From the cell containing the given text, extract its center point as [X, Y] coordinate. 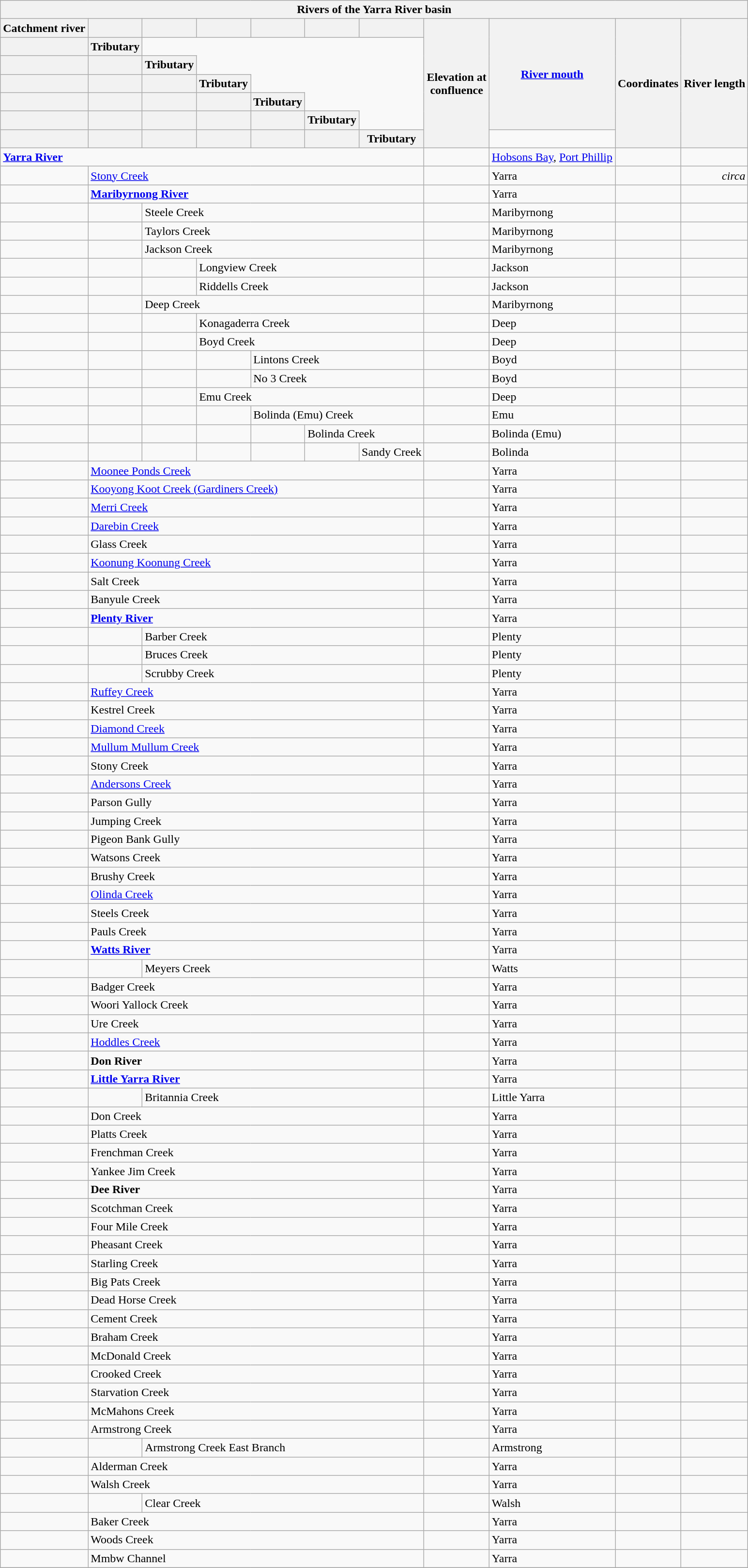
Longview Creek [310, 268]
Bolinda Creek [365, 434]
Braham Creek [256, 1337]
Dee River [256, 1190]
Scotchman Creek [256, 1208]
circa [715, 175]
Baker Creek [256, 1521]
Moonee Ponds Creek [256, 470]
Bruces Creek [283, 655]
Badger Creek [256, 987]
Scrubby Creek [283, 673]
Armstrong Creek [256, 1429]
Parson Gully [256, 802]
Hoddles Creek [256, 1042]
Big Pats Creek [256, 1282]
Steels Creek [256, 913]
Dead Horse Creek [256, 1300]
Plenty River [256, 618]
Pigeon Bank Gully [256, 839]
Taylors Creek [283, 231]
Armstrong [552, 1448]
Deep Creek [283, 305]
Jumping Creek [256, 821]
Starling Creek [256, 1263]
Little Yarra River [256, 1079]
Ruffey Creek [256, 692]
Andersons Creek [256, 784]
Woori Yallock Creek [256, 1005]
Alderman Creek [256, 1466]
Kooyong Koot Creek (Gardiners Creek) [256, 489]
Mullum Mullum Creek [256, 747]
Yankee Jim Creek [256, 1171]
Frenchman Creek [256, 1153]
Koonung Koonung Creek [256, 563]
Four Mile Creek [256, 1226]
Olinda Creek [256, 895]
Merri Creek [256, 507]
Watts [552, 968]
Jackson Creek [283, 249]
Bolinda (Emu) Creek [337, 415]
Banyule Creek [256, 600]
Armstrong Creek East Branch [283, 1448]
Maribyrnong River [256, 194]
Catchment river [45, 28]
River mouth [552, 74]
Riddells Creek [310, 286]
Platts Creek [256, 1134]
Mmbw Channel [256, 1558]
Watsons Creek [256, 858]
Ure Creek [256, 1024]
Watts River [256, 950]
Meyers Creek [283, 968]
Hobsons Bay, Port Phillip [552, 157]
Pauls Creek [256, 931]
McMahons Creek [256, 1411]
Steele Creek [283, 212]
Bolinda (Emu) [552, 434]
Britannia Creek [283, 1097]
Don Creek [256, 1116]
Cement Creek [256, 1319]
Woods Creek [256, 1540]
Brushy Creek [256, 876]
Salt Creek [256, 581]
Yarra River [212, 157]
McDonald Creek [256, 1355]
Kestrel Creek [256, 710]
Boyd Creek [310, 342]
Glass Creek [256, 544]
Clear Creek [283, 1503]
River length [715, 83]
Barber Creek [283, 637]
Konagaderra Creek [310, 323]
Coordinates [648, 83]
Sandy Creek [392, 452]
Darebin Creek [256, 526]
Starvation Creek [256, 1392]
Pheasant Creek [256, 1245]
No 3 Creek [337, 378]
Emu Creek [310, 397]
Emu [552, 415]
Diamond Creek [256, 729]
Little Yarra [552, 1097]
Bolinda [552, 452]
Elevation atconfluence [457, 83]
Walsh Creek [256, 1485]
Walsh [552, 1503]
Don River [256, 1060]
Crooked Creek [256, 1374]
Lintons Creek [337, 360]
Rivers of the Yarra River basin [374, 10]
